Determine the [X, Y] coordinate at the center of the cell enclosing the given text.  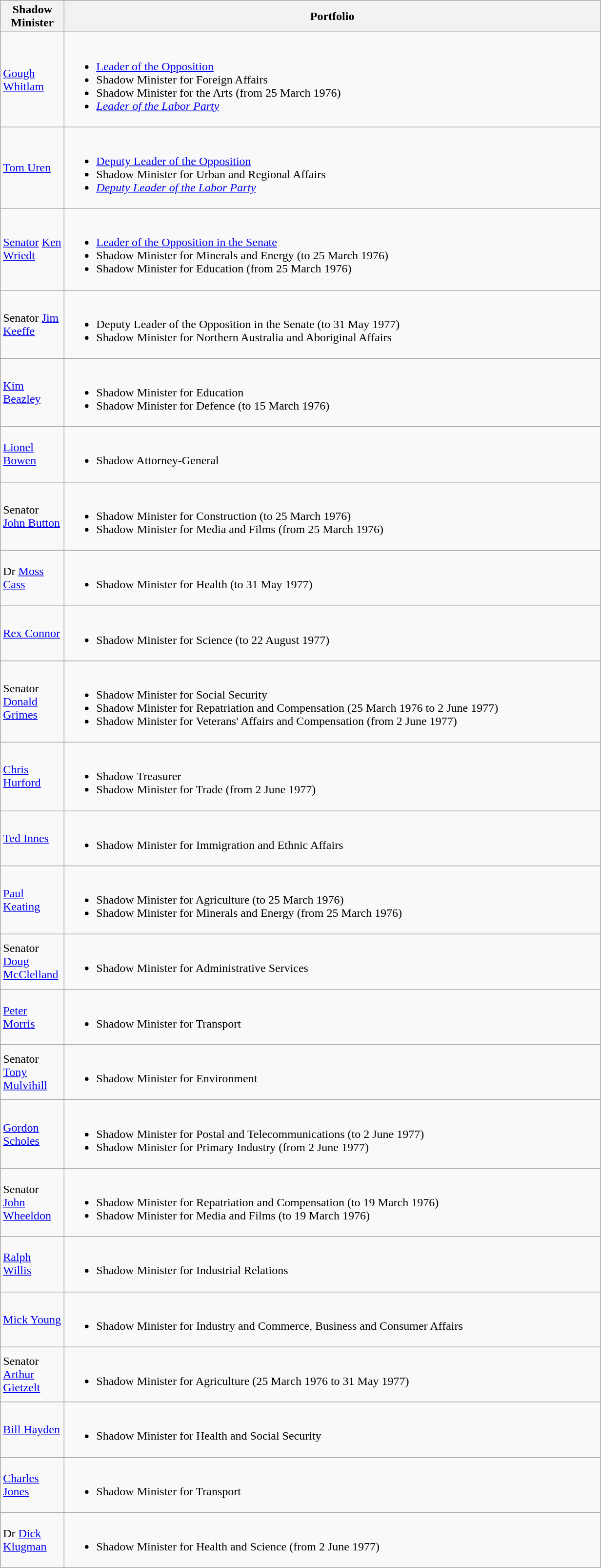
Shadow Minister for Health (to 31 May 1977) [333, 578]
Tom Uren [32, 168]
Paul Keating [32, 900]
Gough Whitlam [32, 80]
Mick Young [32, 1319]
Lionel Bowen [32, 454]
Leader of the Opposition in the SenateShadow Minister for Minerals and Energy (to 25 March 1976)Shadow Minister for Education (from 25 March 1976) [333, 249]
Senator Jim Keeffe [32, 324]
Ted Innes [32, 838]
Senator Donald Grimes [32, 701]
Shadow Minister for Construction (to 25 March 1976)Shadow Minister for Media and Films (from 25 March 1976) [333, 516]
Shadow Minister for Agriculture (to 25 March 1976)Shadow Minister for Minerals and Energy (from 25 March 1976) [333, 900]
Senator John Button [32, 516]
Peter Morris [32, 1017]
Shadow Minister for Repatriation and Compensation (to 19 March 1976)Shadow Minister for Media and Films (to 19 March 1976) [333, 1202]
Deputy Leader of the Opposition in the Senate (to 31 May 1977)Shadow Minister for Northern Australia and Aboriginal Affairs [333, 324]
Senator Tony Mulvihill [32, 1072]
Shadow Minister for Postal and Telecommunications (to 2 June 1977)Shadow Minister for Primary Industry (from 2 June 1977) [333, 1134]
Shadow Minister for Health and Social Security [333, 1429]
Dr Dick Klugman [32, 1540]
Shadow Minister for Health and Science (from 2 June 1977) [333, 1540]
Chris Hurford [32, 776]
Kim Beazley [32, 392]
Shadow Minister for Administrative Services [333, 962]
Shadow Minister for Agriculture (25 March 1976 to 31 May 1977) [333, 1375]
Senator Arthur Gietzelt [32, 1375]
Shadow Minister for Immigration and Ethnic Affairs [333, 838]
Gordon Scholes [32, 1134]
Charles Jones [32, 1485]
Senator Doug McClelland [32, 962]
Shadow Minister for Industry and Commerce, Business and Consumer Affairs [333, 1319]
Deputy Leader of the OppositionShadow Minister for Urban and Regional AffairsDeputy Leader of the Labor Party [333, 168]
Senator Ken Wriedt [32, 249]
Bill Hayden [32, 1429]
Shadow Attorney-General [333, 454]
Shadow Minister [32, 17]
Shadow TreasurerShadow Minister for Trade (from 2 June 1977) [333, 776]
Dr Moss Cass [32, 578]
Senator John Wheeldon [32, 1202]
Shadow Minister for Industrial Relations [333, 1264]
Shadow Minister for Environment [333, 1072]
Rex Connor [32, 633]
Portfolio [333, 17]
Leader of the OppositionShadow Minister for Foreign AffairsShadow Minister for the Arts (from 25 March 1976)Leader of the Labor Party [333, 80]
Shadow Minister for Science (to 22 August 1977) [333, 633]
Ralph Willis [32, 1264]
Shadow Minister for EducationShadow Minister for Defence (to 15 March 1976) [333, 392]
